Identify which cell holds the provided text, then report its (x, y) central coordinate. 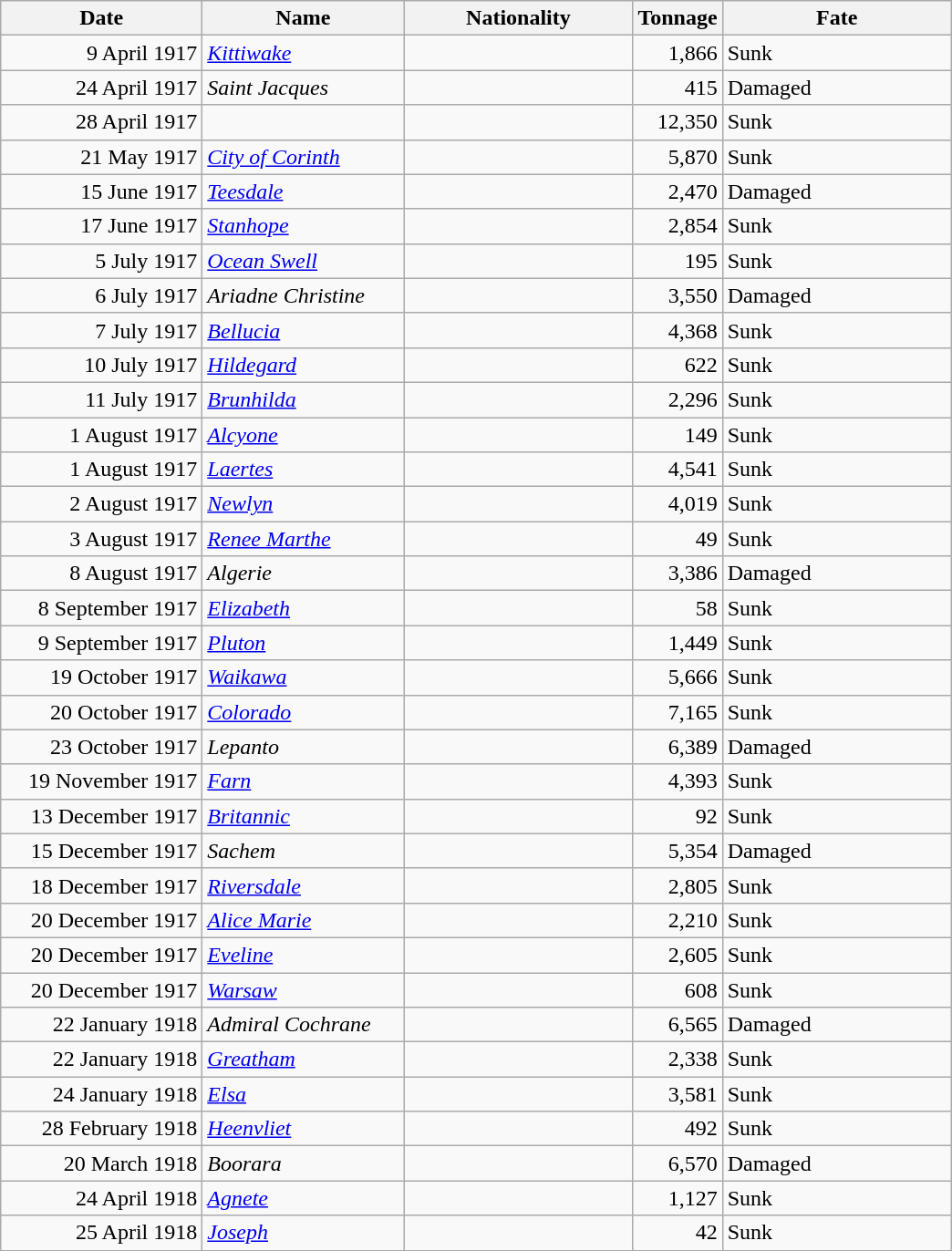
2,605 (678, 955)
Pluton (303, 643)
3,581 (678, 1094)
17 June 1917 (102, 226)
Brunhilda (303, 399)
8 September 1917 (102, 608)
Riversdale (303, 885)
23 October 1917 (102, 747)
42 (678, 1233)
Sachem (303, 851)
24 April 1917 (102, 88)
20 March 1918 (102, 1163)
11 July 1917 (102, 399)
49 (678, 539)
Renee Marthe (303, 539)
6,565 (678, 1025)
3 August 1917 (102, 539)
28 February 1918 (102, 1129)
Waikawa (303, 677)
Farn (303, 781)
2,470 (678, 191)
Heenvliet (303, 1129)
Name (303, 18)
25 April 1918 (102, 1233)
Colorado (303, 712)
18 December 1917 (102, 885)
13 December 1917 (102, 816)
19 November 1917 (102, 781)
10 July 1917 (102, 365)
3,550 (678, 295)
Agnete (303, 1198)
492 (678, 1129)
2,210 (678, 920)
6 July 1917 (102, 295)
Joseph (303, 1233)
9 April 1917 (102, 53)
608 (678, 989)
Lepanto (303, 747)
21 May 1917 (102, 157)
20 October 1917 (102, 712)
Alcyone (303, 435)
Bellucia (303, 330)
3,386 (678, 574)
2,338 (678, 1060)
Greatham (303, 1060)
Ocean Swell (303, 261)
24 April 1918 (102, 1198)
2,296 (678, 399)
2 August 1917 (102, 504)
24 January 1918 (102, 1094)
Nationality (518, 18)
Alice Marie (303, 920)
City of Corinth (303, 157)
Warsaw (303, 989)
2,805 (678, 885)
4,541 (678, 470)
6,570 (678, 1163)
1,866 (678, 53)
Newlyn (303, 504)
5 July 1917 (102, 261)
Elsa (303, 1094)
7 July 1917 (102, 330)
Laertes (303, 470)
Kittiwake (303, 53)
Britannic (303, 816)
Elizabeth (303, 608)
Eveline (303, 955)
Tonnage (678, 18)
58 (678, 608)
Saint Jacques (303, 88)
8 August 1917 (102, 574)
Stanhope (303, 226)
7,165 (678, 712)
Date (102, 18)
12,350 (678, 122)
Fate (837, 18)
2,854 (678, 226)
622 (678, 365)
4,393 (678, 781)
415 (678, 88)
Admiral Cochrane (303, 1025)
Hildegard (303, 365)
19 October 1917 (102, 677)
Ariadne Christine (303, 295)
5,666 (678, 677)
15 December 1917 (102, 851)
92 (678, 816)
5,354 (678, 851)
Boorara (303, 1163)
1,127 (678, 1198)
5,870 (678, 157)
6,389 (678, 747)
4,368 (678, 330)
1,449 (678, 643)
4,019 (678, 504)
149 (678, 435)
28 April 1917 (102, 122)
195 (678, 261)
Teesdale (303, 191)
15 June 1917 (102, 191)
9 September 1917 (102, 643)
Algerie (303, 574)
